Determine the [x, y] coordinate at the center of the cell enclosing the given text.  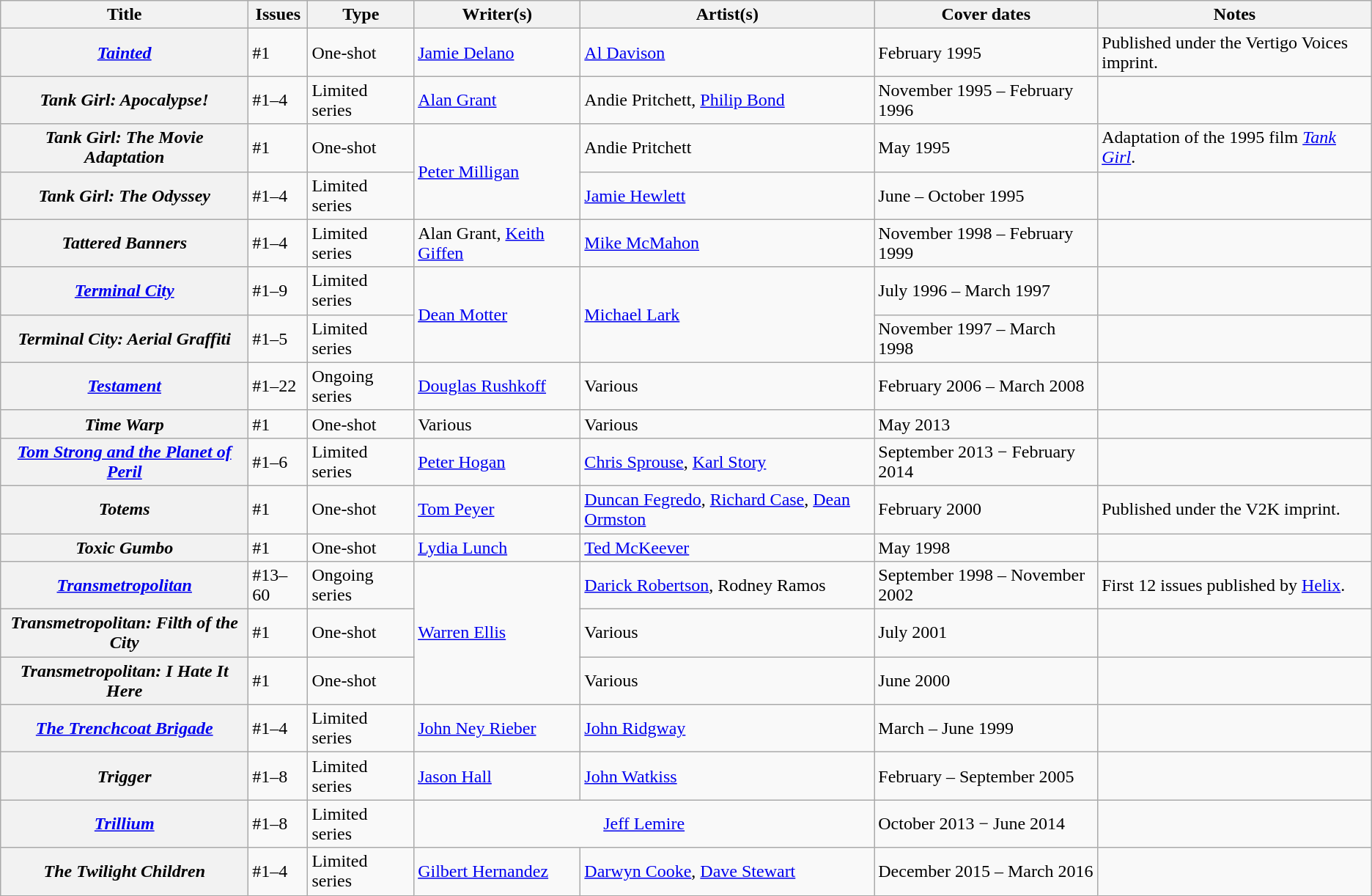
Chris Sprouse, Karl Story [727, 462]
Alan Grant, Keith Giffen [497, 243]
July 2001 [986, 634]
Jamie Hewlett [727, 195]
Transmetropolitan: Filth of the City [125, 634]
Tank Girl: The Movie Adaptation [125, 148]
Alan Grant [497, 100]
Douglas Rushkoff [497, 386]
February 2006 – March 2008 [986, 386]
Jamie Delano [497, 53]
Al Davison [727, 53]
Totems [125, 509]
March – June 1999 [986, 729]
Peter Milligan [497, 172]
Cover dates [986, 15]
#1–22 [279, 386]
The Trenchcoat Brigade [125, 729]
Jeff Lemire [644, 824]
Tank Girl: Apocalypse! [125, 100]
Adaptation of the 1995 film Tank Girl. [1235, 148]
October 2013 − June 2014 [986, 824]
Transmetropolitan [125, 585]
Warren Ellis [497, 634]
Tattered Banners [125, 243]
Time Warp [125, 424]
November 1998 – February 1999 [986, 243]
Terminal City: Aerial Graffiti [125, 339]
Title [125, 15]
Tom Strong and the Planet of Peril [125, 462]
Ted McKeever [727, 548]
Artist(s) [727, 15]
John Ridgway [727, 729]
Andie Pritchett [727, 148]
November 1997 – March 1998 [986, 339]
#1–5 [279, 339]
Gilbert Hernandez [497, 871]
February 1995 [986, 53]
Dean Motter [497, 315]
February – September 2005 [986, 776]
The Twilight Children [125, 871]
First 12 issues published by Helix. [1235, 585]
Jason Hall [497, 776]
May 1995 [986, 148]
#13–60 [279, 585]
Writer(s) [497, 15]
Published under the V2K imprint. [1235, 509]
Terminal City [125, 290]
February 2000 [986, 509]
June – October 1995 [986, 195]
Tank Girl: The Odyssey [125, 195]
Trillium [125, 824]
Trigger [125, 776]
Lydia Lunch [497, 548]
Duncan Fegredo, Richard Case, Dean Ormston [727, 509]
Darwyn Cooke, Dave Stewart [727, 871]
Tainted [125, 53]
June 2000 [986, 680]
May 1998 [986, 548]
September 2013 − February 2014 [986, 462]
Type [361, 15]
Peter Hogan [497, 462]
#1–9 [279, 290]
Notes [1235, 15]
May 2013 [986, 424]
July 1996 – March 1997 [986, 290]
Darick Robertson, Rodney Ramos [727, 585]
Issues [279, 15]
Tom Peyer [497, 509]
#1–6 [279, 462]
November 1995 – February 1996 [986, 100]
Published under the Vertigo Voices imprint. [1235, 53]
Testament [125, 386]
Andie Pritchett, Philip Bond [727, 100]
Toxic Gumbo [125, 548]
John Ney Rieber [497, 729]
Mike McMahon [727, 243]
September 1998 – November 2002 [986, 585]
John Watkiss [727, 776]
December 2015 – March 2016 [986, 871]
Transmetropolitan: I Hate It Here [125, 680]
Michael Lark [727, 315]
